Output the (x, y) coordinate of the center of the cell containing the given text.  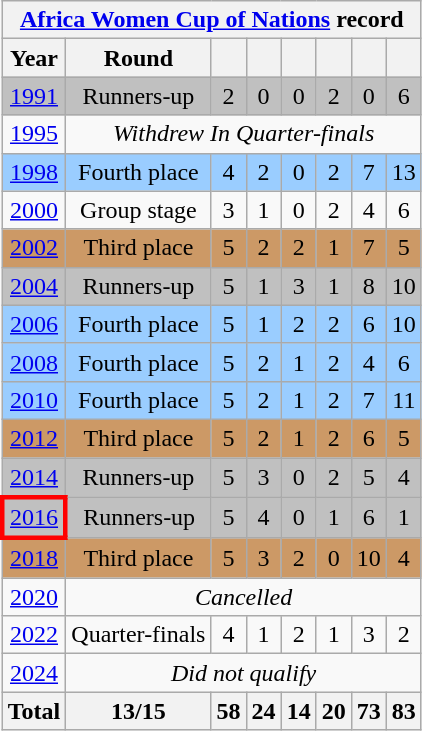
Group stage (138, 210)
2018 (34, 558)
2012 (34, 438)
Africa Women Cup of Nations record (212, 20)
8 (368, 286)
2008 (34, 362)
2016 (34, 518)
2010 (34, 400)
2006 (34, 324)
Total (34, 711)
13 (404, 172)
Round (138, 58)
1995 (34, 134)
1998 (34, 172)
2000 (34, 210)
83 (404, 711)
1991 (34, 96)
11 (404, 400)
58 (228, 711)
Cancelled (244, 597)
20 (334, 711)
2024 (34, 673)
2022 (34, 635)
Withdrew In Quarter-finals (244, 134)
24 (264, 711)
2002 (34, 248)
14 (298, 711)
13/15 (138, 711)
Did not qualify (244, 673)
Quarter-finals (138, 635)
Year (34, 58)
73 (368, 711)
2014 (34, 478)
2020 (34, 597)
2004 (34, 286)
